Capture the cell that displays the provided text and extract its (x, y) central coordinate. 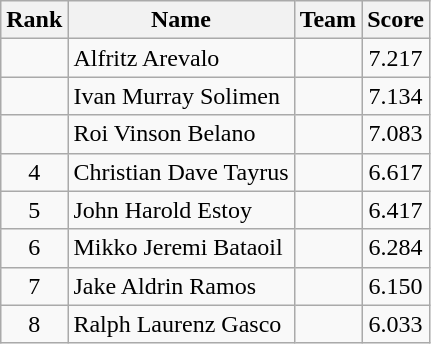
6.617 (396, 172)
5 (34, 210)
7.134 (396, 96)
6.150 (396, 286)
Christian Dave Tayrus (181, 172)
Rank (34, 20)
Jake Aldrin Ramos (181, 286)
Team (328, 20)
Alfritz Arevalo (181, 58)
6 (34, 248)
6.033 (396, 324)
6.284 (396, 248)
4 (34, 172)
Name (181, 20)
Ralph Laurenz Gasco (181, 324)
Score (396, 20)
Ivan Murray Solimen (181, 96)
8 (34, 324)
Roi Vinson Belano (181, 134)
7.083 (396, 134)
Mikko Jeremi Bataoil (181, 248)
John Harold Estoy (181, 210)
7.217 (396, 58)
6.417 (396, 210)
7 (34, 286)
